Identify which cell holds the provided text, then report its (x, y) central coordinate. 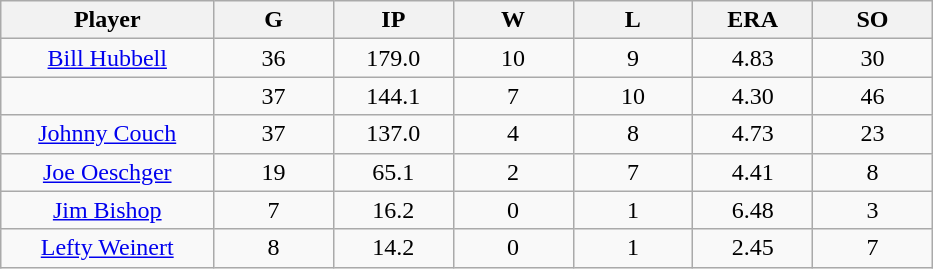
2.45 (753, 248)
19 (274, 172)
179.0 (393, 58)
2 (513, 172)
Player (108, 20)
ERA (753, 20)
6.48 (753, 210)
4.30 (753, 96)
23 (873, 134)
Lefty Weinert (108, 248)
Jim Bishop (108, 210)
36 (274, 58)
Johnny Couch (108, 134)
G (274, 20)
4.41 (753, 172)
L (633, 20)
46 (873, 96)
30 (873, 58)
3 (873, 210)
IP (393, 20)
65.1 (393, 172)
Joe Oeschger (108, 172)
137.0 (393, 134)
4.83 (753, 58)
4.73 (753, 134)
Bill Hubbell (108, 58)
14.2 (393, 248)
16.2 (393, 210)
SO (873, 20)
4 (513, 134)
9 (633, 58)
W (513, 20)
144.1 (393, 96)
